Scan for the cell matching the given text and deliver its (x, y) coordinate at center. 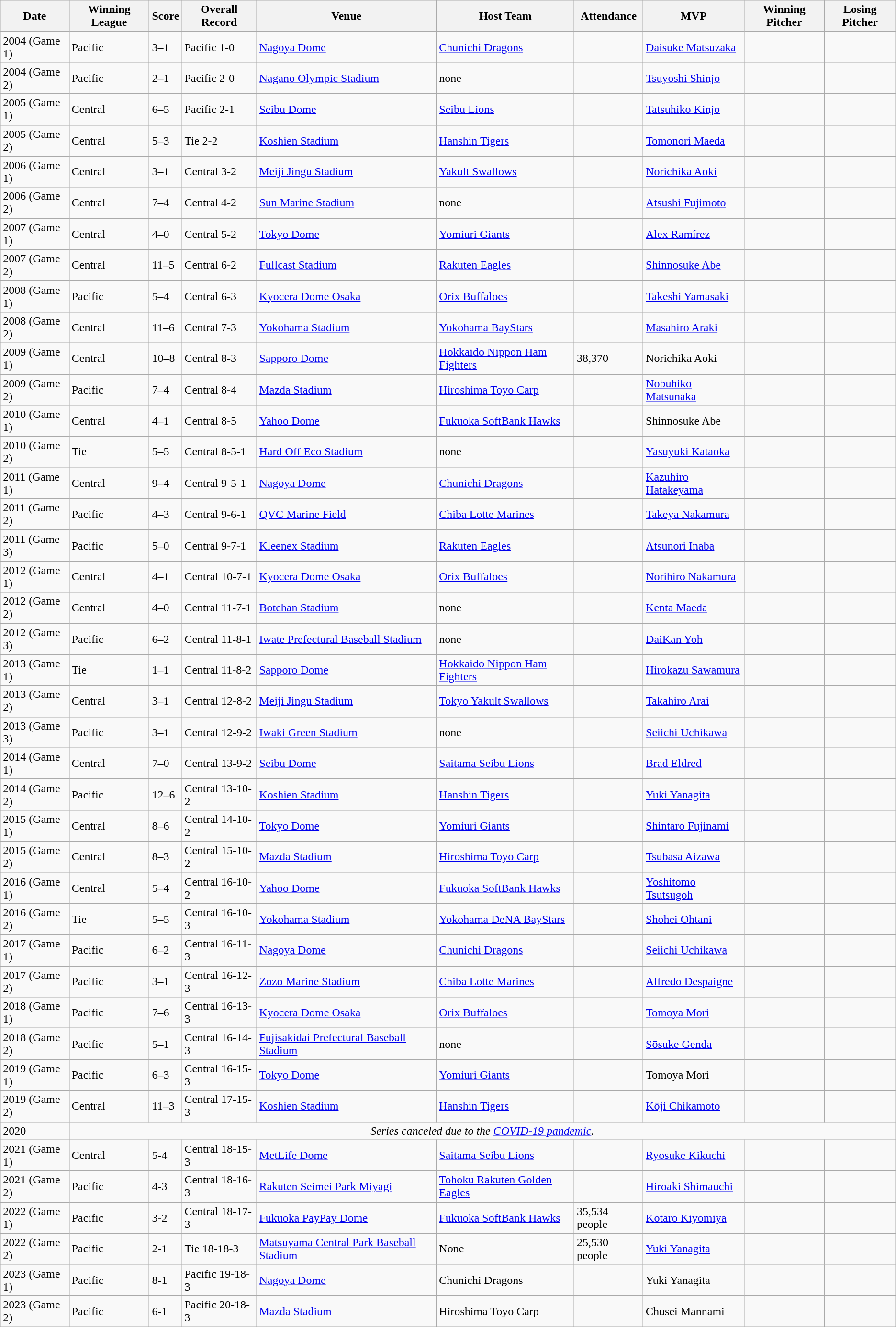
2016 (Game 1) (34, 888)
Yokohama BayStars (505, 327)
2011 (Game 3) (34, 546)
Shohei Ohtani (694, 919)
Botchan Stadium (347, 608)
Central 9-6-1 (219, 514)
5–3 (166, 141)
9–4 (166, 484)
Central 18-15-3 (219, 1156)
11–3 (166, 1106)
6-1 (166, 1311)
2008 (Game 2) (34, 327)
2011 (Game 1) (34, 484)
6–3 (166, 1075)
2015 (Game 2) (34, 857)
2005 (Game 1) (34, 109)
Fukuoka PayPay Dome (347, 1218)
Alex Ramírez (694, 234)
2019 (Game 1) (34, 1075)
5–0 (166, 546)
2007 (Game 2) (34, 265)
Pacific 1-0 (219, 47)
8-1 (166, 1280)
2004 (Game 2) (34, 79)
7–6 (166, 1013)
2019 (Game 2) (34, 1106)
2006 (Game 2) (34, 203)
Central 6-3 (219, 296)
Central 7-3 (219, 327)
Central 5-2 (219, 234)
2013 (Game 1) (34, 670)
QVC Marine Field (347, 514)
None (505, 1248)
Overall Record (219, 16)
2013 (Game 3) (34, 732)
Central 13-9-2 (219, 763)
Yokohama DeNA BayStars (505, 919)
Fujisakidai Prefectural Baseball Stadium (347, 1044)
Central 16-12-3 (219, 981)
Date (34, 16)
Iwaki Green Stadium (347, 732)
2018 (Game 2) (34, 1044)
Kōji Chikamoto (694, 1106)
Central 3-2 (219, 171)
Tatsuhiko Kinjo (694, 109)
2023 (Game 2) (34, 1311)
35,534 people (609, 1218)
Score (166, 16)
Hirokazu Sawamura (694, 670)
Iwate Prefectural Baseball Stadium (347, 639)
Central 16-14-3 (219, 1044)
Central 16-15-3 (219, 1075)
Ryosuke Kikuchi (694, 1156)
Matsuyama Central Park Baseball Stadium (347, 1248)
Sōsuke Genda (694, 1044)
2022 (Game 1) (34, 1218)
2021 (Game 1) (34, 1156)
38,370 (609, 358)
8–3 (166, 857)
Takahiro Arai (694, 701)
2012 (Game 3) (34, 639)
Kenta Maeda (694, 608)
2006 (Game 1) (34, 171)
2014 (Game 2) (34, 795)
Central 8-5-1 (219, 452)
Yasuyuki Kataoka (694, 452)
7–0 (166, 763)
8–6 (166, 825)
Zozo Marine Stadium (347, 981)
Shintaro Fujinami (694, 825)
Tie 2-2 (219, 141)
Seibu Lions (505, 109)
Pacific 20-18-3 (219, 1311)
Central 16-10-3 (219, 919)
3-2 (166, 1218)
Central 4-2 (219, 203)
2011 (Game 2) (34, 514)
Central 13-10-2 (219, 795)
2022 (Game 2) (34, 1248)
2012 (Game 1) (34, 576)
Norihiro Nakamura (694, 576)
11–6 (166, 327)
2016 (Game 2) (34, 919)
4–3 (166, 514)
Central 15-10-2 (219, 857)
Tohoku Rakuten Golden Eagles (505, 1186)
MVP (694, 16)
2008 (Game 1) (34, 296)
2017 (Game 2) (34, 981)
Pacific 2-1 (219, 109)
Kotaro Kiyomiya (694, 1218)
2007 (Game 1) (34, 234)
Central 8-4 (219, 390)
Series canceled due to the COVID-19 pandemic. (482, 1131)
Tomonori Maeda (694, 141)
Winning Pitcher (784, 16)
Central 18-16-3 (219, 1186)
Pacific 19-18-3 (219, 1280)
Central 11-8-2 (219, 670)
Kleenex Stadium (347, 546)
Fullcast Stadium (347, 265)
Chusei Mannami (694, 1311)
Venue (347, 16)
12–6 (166, 795)
Atsushi Fujimoto (694, 203)
2005 (Game 2) (34, 141)
Central 16-10-2 (219, 888)
Central 18-17-3 (219, 1218)
2018 (Game 1) (34, 1013)
25,530 people (609, 1248)
Losing Pitcher (860, 16)
Nagano Olympic Stadium (347, 79)
Tsubasa Aizawa (694, 857)
2–1 (166, 79)
5-4 (166, 1156)
Central 8-5 (219, 421)
Hard Off Eco Stadium (347, 452)
1–1 (166, 670)
2009 (Game 1) (34, 358)
Nobuhiko Matsunaka (694, 390)
Central 16-11-3 (219, 951)
Central 17-15-3 (219, 1106)
Central 11-7-1 (219, 608)
Hiroaki Shimauchi (694, 1186)
Brad Eldred (694, 763)
Takeya Nakamura (694, 514)
Central 11-8-1 (219, 639)
Rakuten Seimei Park Miyagi (347, 1186)
Attendance (609, 16)
Central 12-8-2 (219, 701)
2015 (Game 1) (34, 825)
2017 (Game 1) (34, 951)
Tokyo Yakult Swallows (505, 701)
2010 (Game 2) (34, 452)
Tsuyoshi Shinjo (694, 79)
Yakult Swallows (505, 171)
DaiKan Yoh (694, 639)
Central 9-5-1 (219, 484)
5–1 (166, 1044)
Central 16-13-3 (219, 1013)
Host Team (505, 16)
Kazuhiro Hatakeyama (694, 484)
Atsunori Inaba (694, 546)
Sun Marine Stadium (347, 203)
2010 (Game 1) (34, 421)
Masahiro Araki (694, 327)
Daisuke Matsuzaka (694, 47)
Tie 18-18-3 (219, 1248)
2004 (Game 1) (34, 47)
6–5 (166, 109)
2021 (Game 2) (34, 1186)
Central 8-3 (219, 358)
Takeshi Yamasaki (694, 296)
MetLife Dome (347, 1156)
Alfredo Despaigne (694, 981)
Central 10-7-1 (219, 576)
4-3 (166, 1186)
Winning League (109, 16)
2012 (Game 2) (34, 608)
2014 (Game 1) (34, 763)
Central 12-9-2 (219, 732)
Pacific 2-0 (219, 79)
11–5 (166, 265)
2023 (Game 1) (34, 1280)
2013 (Game 2) (34, 701)
Central 6-2 (219, 265)
2009 (Game 2) (34, 390)
Yoshitomo Tsutsugoh (694, 888)
2020 (34, 1131)
Central 9-7-1 (219, 546)
10–8 (166, 358)
Central 14-10-2 (219, 825)
2-1 (166, 1248)
